Output the [X, Y] coordinate of the center of the cell containing the given text.  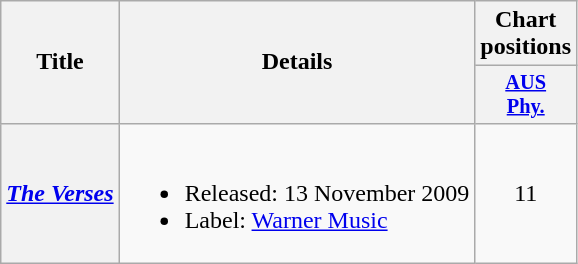
Details [297, 62]
Title [60, 62]
Chart positions [526, 34]
The Verses [60, 193]
11 [526, 193]
AUSPhy. [526, 95]
Released: 13 November 2009Label: Warner Music [297, 193]
